Search for the cell housing the specified text and yield its [x, y] center coordinate. 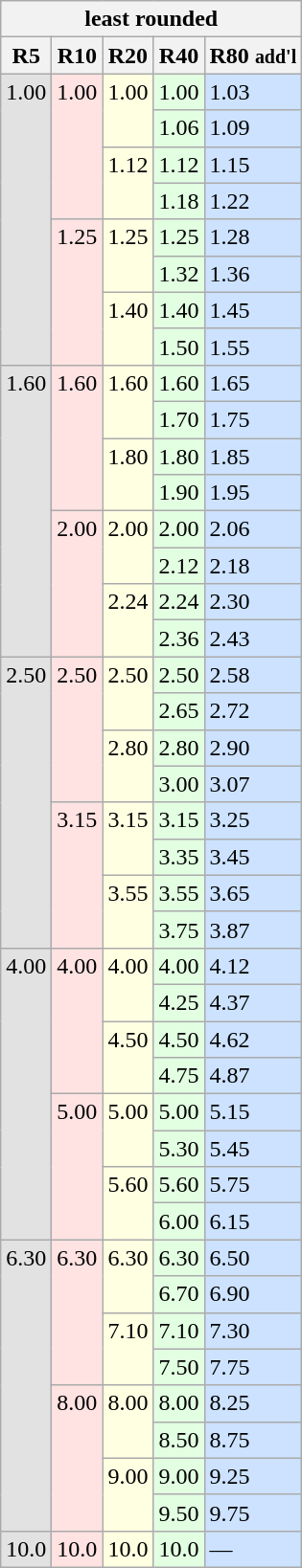
2.72 [253, 711]
4.62 [253, 1039]
5.75 [253, 1185]
5.30 [178, 1149]
1.36 [253, 274]
R10 [77, 56]
3.35 [178, 857]
2.06 [253, 529]
1.55 [253, 347]
4.37 [253, 1002]
3.25 [253, 820]
1.22 [253, 201]
2.90 [253, 748]
3.65 [253, 893]
R20 [128, 56]
3.45 [253, 857]
1.06 [178, 128]
2.36 [178, 638]
4.87 [253, 1076]
7.50 [178, 1367]
6.90 [253, 1294]
1.70 [178, 419]
9.75 [253, 1512]
1.18 [178, 201]
5.45 [253, 1149]
3.75 [178, 930]
4.12 [253, 966]
— [253, 1549]
9.25 [253, 1476]
1.45 [253, 310]
1.28 [253, 237]
1.90 [178, 493]
least rounded [151, 19]
6.15 [253, 1221]
1.32 [178, 274]
6.50 [253, 1258]
2.12 [178, 566]
2.30 [253, 602]
2.58 [253, 675]
7.30 [253, 1331]
R5 [27, 56]
1.95 [253, 493]
R40 [178, 56]
5.15 [253, 1112]
6.00 [178, 1221]
3.00 [178, 784]
1.09 [253, 128]
3.07 [253, 784]
1.65 [253, 383]
4.25 [178, 1002]
1.75 [253, 419]
8.75 [253, 1440]
8.25 [253, 1403]
6.70 [178, 1294]
1.15 [253, 165]
R80 add'l [253, 56]
1.85 [253, 457]
2.65 [178, 711]
1.50 [178, 347]
2.18 [253, 566]
2.43 [253, 638]
8.50 [178, 1440]
9.50 [178, 1512]
4.75 [178, 1076]
1.03 [253, 92]
3.87 [253, 930]
7.75 [253, 1367]
